Locate the cell with the specified text and output its (x, y) center coordinate. 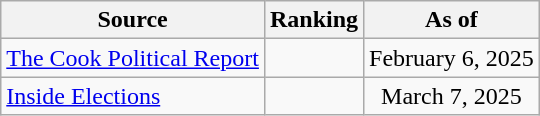
March 7, 2025 (452, 96)
Source (133, 20)
Ranking (314, 20)
February 6, 2025 (452, 58)
Inside Elections (133, 96)
As of (452, 20)
The Cook Political Report (133, 58)
